Locate the cell with the specified text and output its (X, Y) center coordinate. 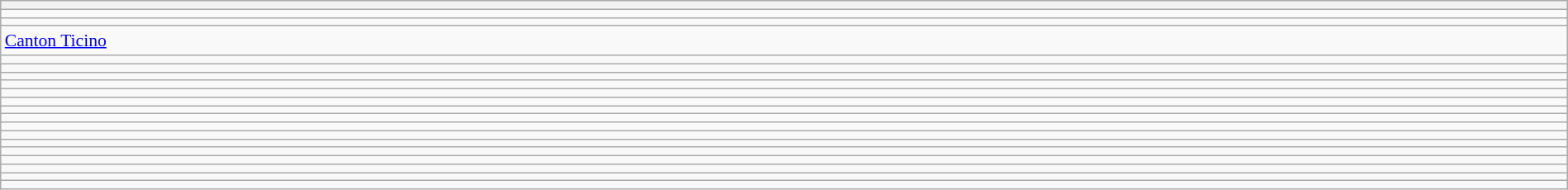
Canton Ticino (784, 41)
